Identify which cell holds the provided text, then report its [x, y] central coordinate. 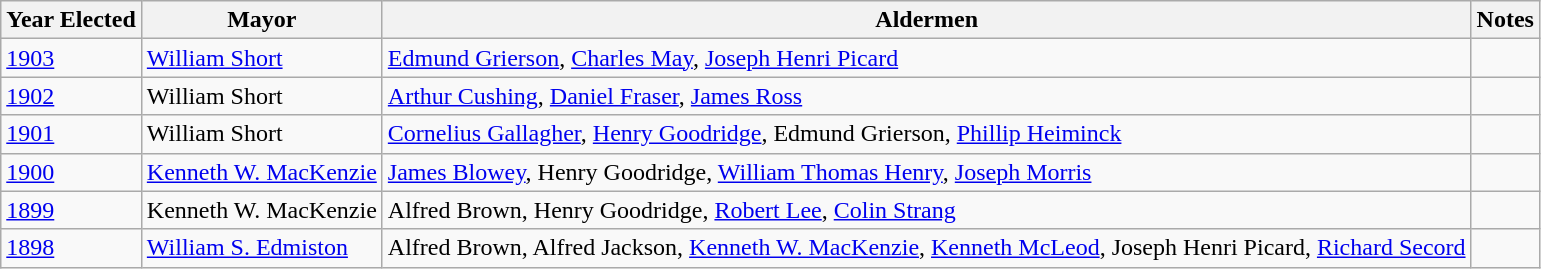
Notes [1505, 20]
1899 [72, 210]
Alfred Brown, Henry Goodridge, Robert Lee, Colin Strang [926, 210]
William S. Edmiston [262, 248]
1898 [72, 248]
James Blowey, Henry Goodridge, William Thomas Henry, Joseph Morris [926, 172]
Edmund Grierson, Charles May, Joseph Henri Picard [926, 58]
Cornelius Gallagher, Henry Goodridge, Edmund Grierson, Phillip Heiminck [926, 134]
1902 [72, 96]
Aldermen [926, 20]
Arthur Cushing, Daniel Fraser, James Ross [926, 96]
Alfred Brown, Alfred Jackson, Kenneth W. MacKenzie, Kenneth McLeod, Joseph Henri Picard, Richard Secord [926, 248]
Year Elected [72, 20]
1900 [72, 172]
Mayor [262, 20]
1903 [72, 58]
1901 [72, 134]
